Pinpoint the cell where the given text exists, returning its (x, y) midpoint coordinate. 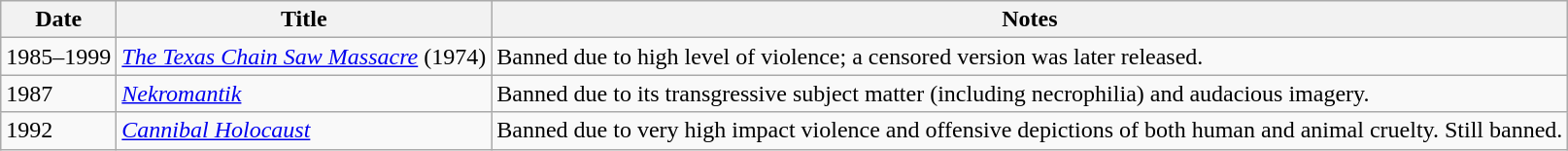
1992 (58, 131)
Notes (1030, 19)
Banned due to high level of violence; a censored version was later released. (1030, 57)
Date (58, 19)
1985–1999 (58, 57)
Nekromantik (304, 94)
Title (304, 19)
Banned due to its transgressive subject matter (including necrophilia) and audacious imagery. (1030, 94)
Cannibal Holocaust (304, 131)
The Texas Chain Saw Massacre (1974) (304, 57)
1987 (58, 94)
Banned due to very high impact violence and offensive depictions of both human and animal cruelty. Still banned. (1030, 131)
